Extract the [X, Y] coordinate from the center of the cell holding the provided text.  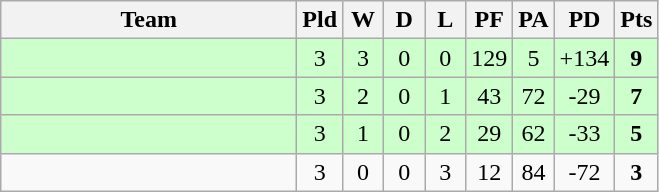
62 [534, 134]
12 [490, 172]
7 [636, 96]
Pld [320, 20]
9 [636, 58]
-29 [584, 96]
Team [149, 20]
PD [584, 20]
+134 [584, 58]
29 [490, 134]
W [364, 20]
84 [534, 172]
PA [534, 20]
72 [534, 96]
D [404, 20]
129 [490, 58]
-72 [584, 172]
L [446, 20]
PF [490, 20]
-33 [584, 134]
43 [490, 96]
Pts [636, 20]
